Search for the cell housing the specified text and yield its [X, Y] center coordinate. 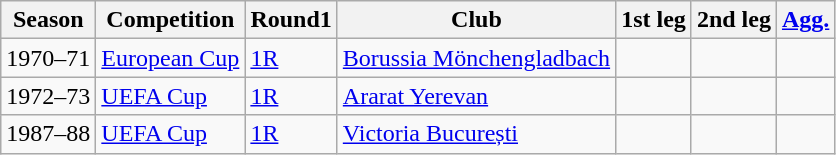
1970–71 [48, 58]
Round1 [291, 20]
Competition [170, 20]
1972–73 [48, 96]
1987–88 [48, 134]
Ararat Yerevan [476, 96]
Season [48, 20]
European Cup [170, 58]
Victoria București [476, 134]
1st leg [654, 20]
2nd leg [734, 20]
Club [476, 20]
Agg. [805, 20]
Borussia Mönchengladbach [476, 58]
